Search for the cell housing the specified text and yield its (X, Y) center coordinate. 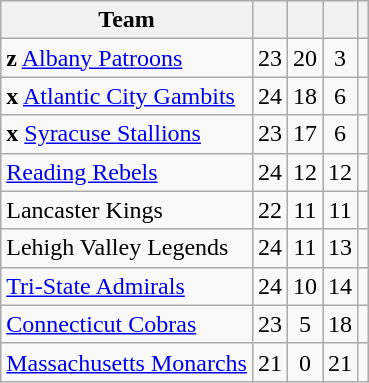
14 (340, 286)
0 (306, 362)
Tri-State Admirals (127, 286)
20 (306, 58)
x Syracuse Stallions (127, 134)
x Atlantic City Gambits (127, 96)
Massachusetts Monarchs (127, 362)
5 (306, 324)
Connecticut Cobras (127, 324)
10 (306, 286)
Lancaster Kings (127, 210)
13 (340, 248)
Lehigh Valley Legends (127, 248)
z Albany Patroons (127, 58)
22 (270, 210)
3 (340, 58)
17 (306, 134)
Team (127, 20)
Reading Rebels (127, 172)
